For the text-containing cell, return its midpoint in (X, Y) coordinate format. 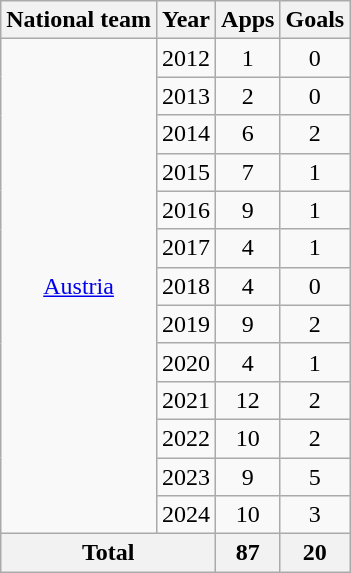
2013 (186, 96)
2017 (186, 248)
5 (315, 477)
2018 (186, 286)
National team (79, 20)
2021 (186, 400)
Total (108, 553)
3 (315, 515)
Year (186, 20)
2022 (186, 438)
6 (248, 134)
2019 (186, 324)
7 (248, 172)
2023 (186, 477)
Apps (248, 20)
2015 (186, 172)
Austria (79, 286)
2016 (186, 210)
87 (248, 553)
Goals (315, 20)
2020 (186, 362)
12 (248, 400)
2014 (186, 134)
2012 (186, 58)
2024 (186, 515)
20 (315, 553)
